Output the [X, Y] coordinate of the center of the cell containing the given text.  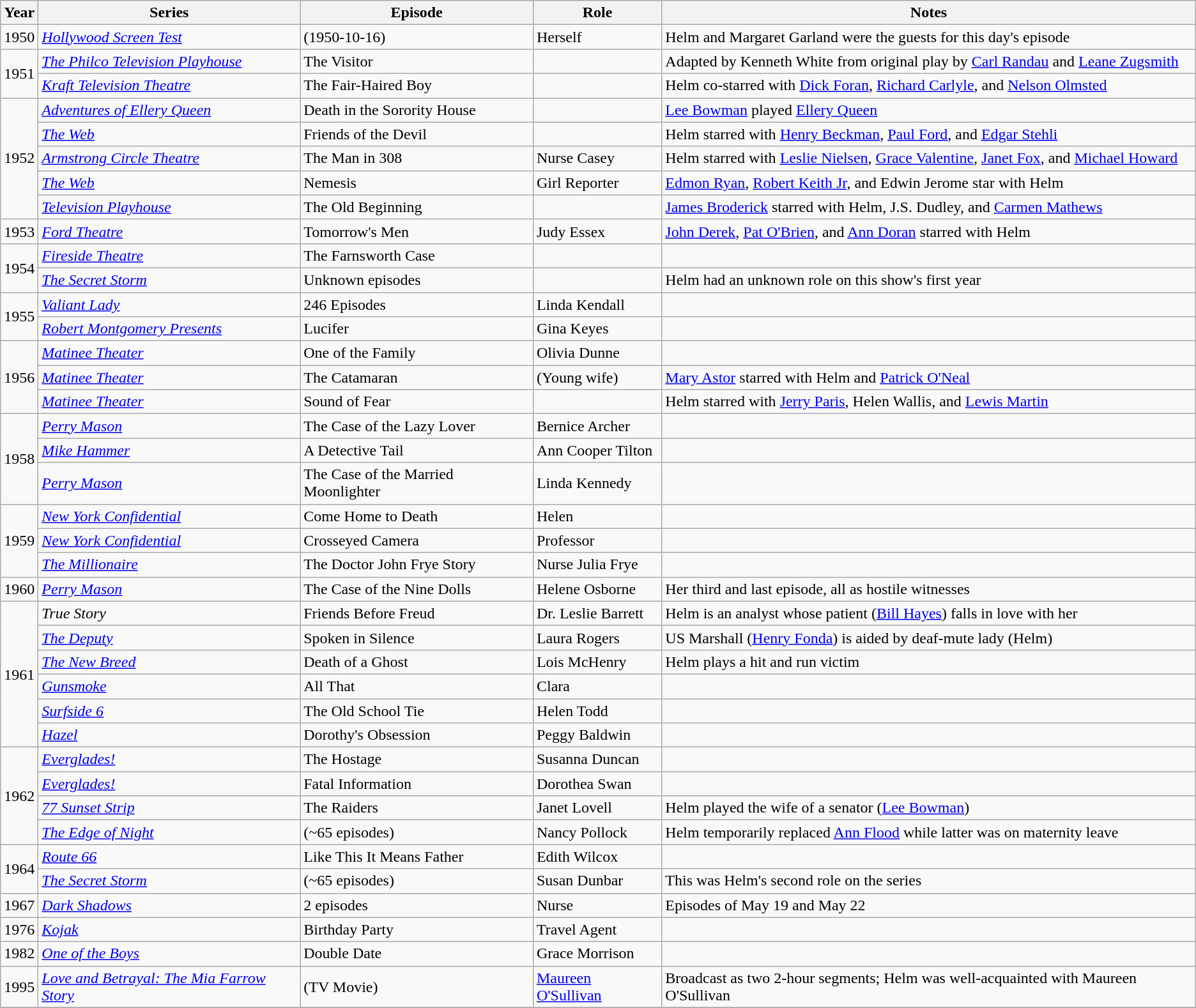
Her third and last episode, all as hostile witnesses [929, 589]
Helm is an analyst whose patient (Bill Hayes) falls in love with her [929, 613]
1995 [19, 986]
Hazel [169, 735]
Helen [597, 516]
The Old Beginning [417, 207]
1962 [19, 796]
The Doctor John Frye Story [417, 565]
Broadcast as two 2-hour segments; Helm was well-acquainted with Maureen O'Sullivan [929, 986]
Helm plays a hit and run victim [929, 662]
Kojak [169, 929]
Olivia Dunne [597, 353]
1959 [19, 540]
Ann Cooper Tilton [597, 450]
1955 [19, 317]
Dark Shadows [169, 905]
2 episodes [417, 905]
77 Sunset Strip [169, 808]
Gunsmoke [169, 686]
Linda Kendall [597, 305]
Nemesis [417, 183]
The Hostage [417, 760]
Adventures of Ellery Queen [169, 110]
Maureen O'Sullivan [597, 986]
James Broderick starred with Helm, J.S. Dudley, and Carmen Mathews [929, 207]
Crosseyed Camera [417, 540]
Lee Bowman played Ellery Queen [929, 110]
(Young wife) [597, 378]
The Old School Tie [417, 711]
Birthday Party [417, 929]
The Deputy [169, 638]
Notes [929, 13]
Fireside Theatre [169, 256]
Nurse [597, 905]
The Edge of Night [169, 832]
The Man in 308 [417, 158]
True Story [169, 613]
Helm starred with Leslie Nielsen, Grace Valentine, Janet Fox, and Michael Howard [929, 158]
Ford Theatre [169, 231]
Travel Agent [597, 929]
Dorothea Swan [597, 784]
John Derek, Pat O'Brien, and Ann Doran starred with Helm [929, 231]
Helm starred with Henry Beckman, Paul Ford, and Edgar Stehli [929, 134]
The Visitor [417, 61]
1956 [19, 378]
Sound of Fear [417, 402]
Route 66 [169, 857]
1954 [19, 268]
Grace Morrison [597, 954]
Helm and Margaret Garland were the guests for this day's episode [929, 37]
The Case of the Married Moonlighter [417, 483]
Clara [597, 686]
One of the Boys [169, 954]
The Fair-Haired Boy [417, 86]
All That [417, 686]
Helm temporarily replaced Ann Flood while latter was on maternity leave [929, 832]
1964 [19, 869]
Helen Todd [597, 711]
Tomorrow's Men [417, 231]
Valiant Lady [169, 305]
Death in the Sorority House [417, 110]
The Philco Television Playhouse [169, 61]
1982 [19, 954]
Helm had an unknown role on this show's first year [929, 280]
Hollywood Screen Test [169, 37]
Adapted by Kenneth White from original play by Carl Randau and Leane Zugsmith [929, 61]
Come Home to Death [417, 516]
Lucifer [417, 329]
Mike Hammer [169, 450]
The Raiders [417, 808]
Judy Essex [597, 231]
Double Date [417, 954]
Susan Dunbar [597, 881]
Unknown episodes [417, 280]
Susanna Duncan [597, 760]
This was Helm's second role on the series [929, 881]
The New Breed [169, 662]
Death of a Ghost [417, 662]
Episode [417, 13]
The Case of the Nine Dolls [417, 589]
Edmon Ryan, Robert Keith Jr, and Edwin Jerome star with Helm [929, 183]
Peggy Baldwin [597, 735]
Armstrong Circle Theatre [169, 158]
Dorothy's Obsession [417, 735]
Bernice Archer [597, 426]
Robert Montgomery Presents [169, 329]
Television Playhouse [169, 207]
Nancy Pollock [597, 832]
Love and Betrayal: The Mia Farrow Story [169, 986]
(1950-10-16) [417, 37]
Friends Before Freud [417, 613]
Spoken in Silence [417, 638]
Mary Astor starred with Helm and Patrick O'Neal [929, 378]
The Catamaran [417, 378]
Dr. Leslie Barrett [597, 613]
Friends of the Devil [417, 134]
Surfside 6 [169, 711]
Girl Reporter [597, 183]
Herself [597, 37]
US Marshall (Henry Fonda) is aided by deaf-mute lady (Helm) [929, 638]
Gina Keyes [597, 329]
Year [19, 13]
Helene Osborne [597, 589]
Episodes of May 19 and May 22 [929, 905]
The Farnsworth Case [417, 256]
Fatal Information [417, 784]
Linda Kennedy [597, 483]
1967 [19, 905]
1960 [19, 589]
(TV Movie) [417, 986]
Role [597, 13]
246 Episodes [417, 305]
1976 [19, 929]
Helm starred with Jerry Paris, Helen Wallis, and Lewis Martin [929, 402]
A Detective Tail [417, 450]
1950 [19, 37]
Professor [597, 540]
Lois McHenry [597, 662]
1952 [19, 158]
1958 [19, 459]
1953 [19, 231]
Nurse Casey [597, 158]
Helm co-starred with Dick Foran, Richard Carlyle, and Nelson Olmsted [929, 86]
Edith Wilcox [597, 857]
Like This It Means Father [417, 857]
Janet Lovell [597, 808]
Helm played the wife of a senator (Lee Bowman) [929, 808]
Laura Rogers [597, 638]
Nurse Julia Frye [597, 565]
The Case of the Lazy Lover [417, 426]
1961 [19, 674]
One of the Family [417, 353]
The Millionaire [169, 565]
Kraft Television Theatre [169, 86]
Series [169, 13]
1951 [19, 73]
